From the cell containing the given text, extract its center point as [x, y] coordinate. 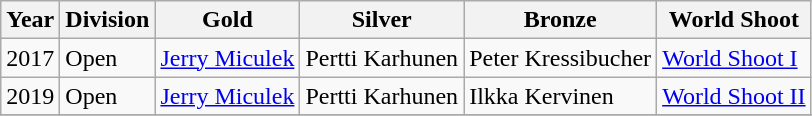
Peter Kressibucher [560, 58]
Division [108, 20]
Year [30, 20]
Silver [382, 20]
World Shoot I [734, 58]
World Shoot [734, 20]
World Shoot II [734, 96]
2019 [30, 96]
Gold [228, 20]
2017 [30, 58]
Bronze [560, 20]
Ilkka Kervinen [560, 96]
